Return the [X, Y] coordinate for the center point of the cell that contains the specified text.  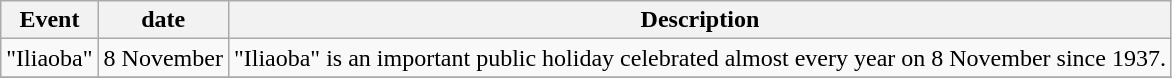
"Iliaoba" is an important public holiday celebrated almost every year on 8 November since 1937. [700, 58]
8 November [163, 58]
date [163, 20]
Description [700, 20]
"Iliaoba" [50, 58]
Event [50, 20]
